Search for the cell housing the specified text and yield its [x, y] center coordinate. 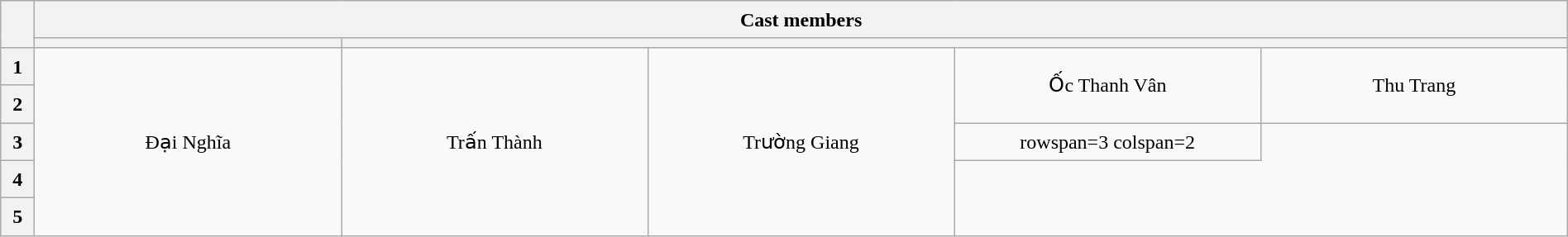
Thu Trang [1414, 84]
rowspan=3 colspan=2 [1108, 141]
Trường Giang [801, 141]
1 [18, 66]
5 [18, 217]
Ốc Thanh Vân [1108, 84]
Trấn Thành [495, 141]
Đại Nghĩa [189, 141]
Cast members [801, 20]
4 [18, 179]
3 [18, 141]
2 [18, 104]
